Return (X, Y) of the center of cell containing provided text 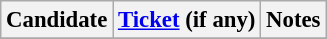
Candidate (57, 20)
Notes (294, 20)
Ticket (if any) (187, 20)
